Extract the [x, y] coordinate from the center of the cell holding the provided text.  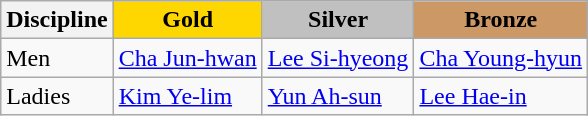
Yun Ah-sun [338, 96]
Kim Ye-lim [188, 96]
Discipline [57, 20]
Cha Jun-hwan [188, 58]
Gold [188, 20]
Men [57, 58]
Silver [338, 20]
Ladies [57, 96]
Lee Si-hyeong [338, 58]
Lee Hae-in [501, 96]
Bronze [501, 20]
Cha Young-hyun [501, 58]
